Return the [x, y] coordinate for the center point of the cell that contains the specified text.  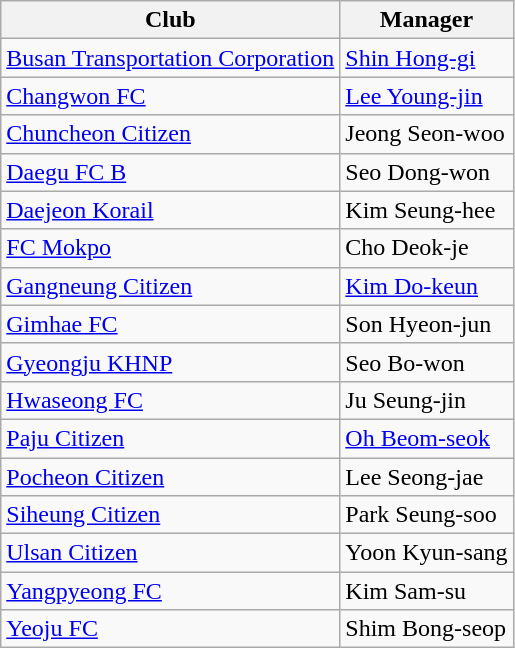
Ju Seung-jin [426, 400]
Gangneung Citizen [170, 286]
Jeong Seon-woo [426, 134]
Shim Bong-seop [426, 629]
FC Mokpo [170, 248]
Son Hyeon-jun [426, 324]
Gimhae FC [170, 324]
Ulsan Citizen [170, 553]
Paju Citizen [170, 438]
Kim Sam-su [426, 591]
Oh Beom-seok [426, 438]
Chuncheon Citizen [170, 134]
Manager [426, 20]
Lee Seong-jae [426, 477]
Siheung Citizen [170, 515]
Daegu FC B [170, 172]
Yangpyeong FC [170, 591]
Busan Transportation Corporation [170, 58]
Cho Deok-je [426, 248]
Seo Bo-won [426, 362]
Kim Do-keun [426, 286]
Gyeongju KHNP [170, 362]
Seo Dong-won [426, 172]
Park Seung-soo [426, 515]
Yoon Kyun-sang [426, 553]
Lee Young-jin [426, 96]
Pocheon Citizen [170, 477]
Yeoju FC [170, 629]
Changwon FC [170, 96]
Shin Hong-gi [426, 58]
Kim Seung-hee [426, 210]
Club [170, 20]
Hwaseong FC [170, 400]
Daejeon Korail [170, 210]
